For the text-containing cell, return its midpoint in (X, Y) coordinate format. 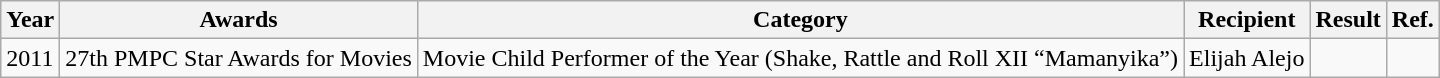
27th PMPC Star Awards for Movies (239, 58)
Ref. (1412, 20)
2011 (30, 58)
Elijah Alejo (1247, 58)
Movie Child Performer of the Year (Shake, Rattle and Roll XII “Mamanyika”) (800, 58)
Awards (239, 20)
Category (800, 20)
Year (30, 20)
Result (1348, 20)
Recipient (1247, 20)
